Search for the cell housing the specified text and yield its (X, Y) center coordinate. 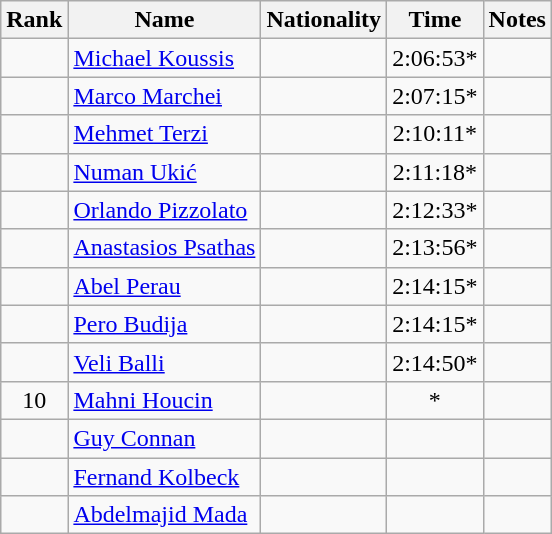
2:13:56* (435, 248)
Pero Budija (164, 324)
Guy Connan (164, 438)
2:10:11* (435, 134)
2:12:33* (435, 210)
Mehmet Terzi (164, 134)
Orlando Pizzolato (164, 210)
Mahni Houcin (164, 400)
Name (164, 20)
Anastasios Psathas (164, 248)
Rank (34, 20)
2:14:50* (435, 362)
Notes (517, 20)
10 (34, 400)
Veli Balli (164, 362)
Numan Ukić (164, 172)
Nationality (324, 20)
Marco Marchei (164, 96)
Michael Koussis (164, 58)
2:11:18* (435, 172)
2:07:15* (435, 96)
Fernand Kolbeck (164, 477)
Abel Perau (164, 286)
2:06:53* (435, 58)
Abdelmajid Mada (164, 515)
* (435, 400)
Time (435, 20)
